Scan for the cell matching the given text and deliver its [x, y] coordinate at center. 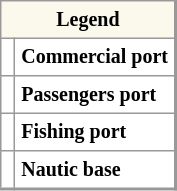
Fishing port [94, 132]
Legend [88, 20]
Commercial port [94, 57]
Nautic base [94, 170]
Passengers port [94, 95]
